Find where the given text appears and provide that cell's center as (x, y) coordinate. 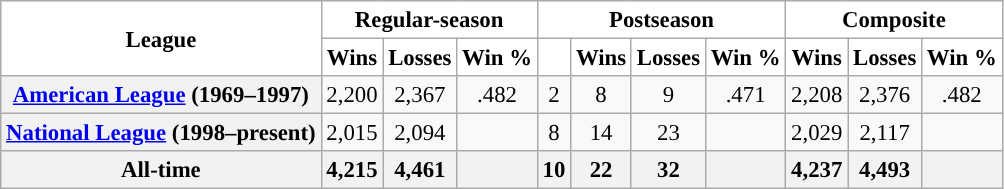
2,367 (420, 95)
2,200 (352, 95)
Composite (894, 20)
2,376 (885, 95)
32 (668, 170)
4,237 (817, 170)
National League (1998–present) (161, 133)
2,015 (352, 133)
2,208 (817, 95)
4,493 (885, 170)
2,029 (817, 133)
22 (602, 170)
9 (668, 95)
.471 (745, 95)
League (161, 38)
4,215 (352, 170)
2 (554, 95)
14 (602, 133)
All-time (161, 170)
23 (668, 133)
4,461 (420, 170)
2,117 (885, 133)
Regular-season (429, 20)
2,094 (420, 133)
Postseason (662, 20)
American League (1969–1997) (161, 95)
10 (554, 170)
